Find where the given text appears and provide that cell's center as (X, Y) coordinate. 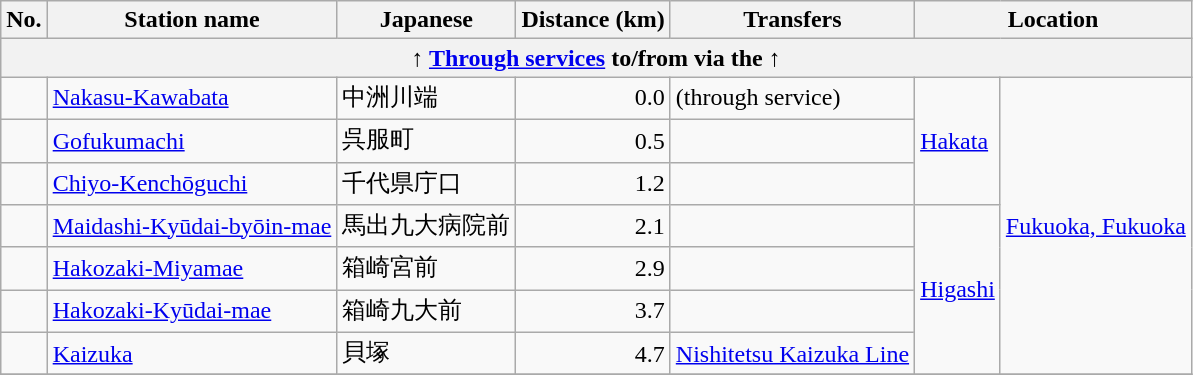
中洲川端 (426, 98)
呉服町 (426, 140)
Transfers (792, 20)
↑ Through services to/from via the ↑ (596, 58)
2.1 (593, 226)
千代県庁口 (426, 184)
Hakozaki-Kyūdai-mae (192, 312)
Station name (192, 20)
箱崎宮前 (426, 268)
Fukuoka, Fukuoka (1096, 226)
0.0 (593, 98)
Chiyo-Kenchōguchi (192, 184)
Higashi (958, 290)
4.7 (593, 354)
3.7 (593, 312)
Maidashi-Kyūdai-byōin-mae (192, 226)
貝塚 (426, 354)
Hakata (958, 141)
Japanese (426, 20)
Distance (km) (593, 20)
Nishitetsu Kaizuka Line (792, 354)
Nakasu-Kawabata (192, 98)
Kaizuka (192, 354)
No. (24, 20)
0.5 (593, 140)
Hakozaki-Miyamae (192, 268)
1.2 (593, 184)
2.9 (593, 268)
(through service) (792, 98)
Location (1054, 20)
箱崎九大前 (426, 312)
馬出九大病院前 (426, 226)
Gofukumachi (192, 140)
